Provide the [X, Y] coordinate of the cell's center where the given text is located.  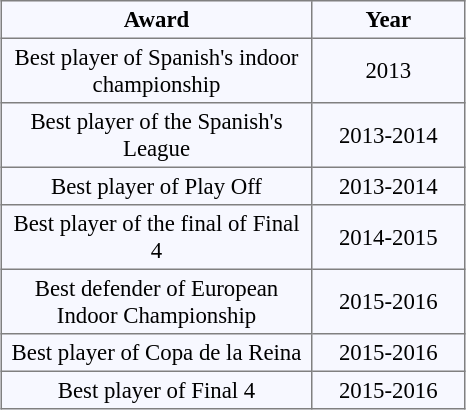
Best player of Play Off [156, 186]
Best player of Copa de la Reina [156, 353]
Year [388, 20]
Best player of Final 4 [156, 390]
2013 [388, 70]
Best defender of European Indoor Championship [156, 301]
Best player of Spanish's indoor championship [156, 70]
2014-2015 [388, 237]
Best player of the final of Final 4 [156, 237]
Best player of the Spanish's League [156, 135]
Award [156, 20]
